Determine the (x, y) coordinate at the center of the cell enclosing the given text.  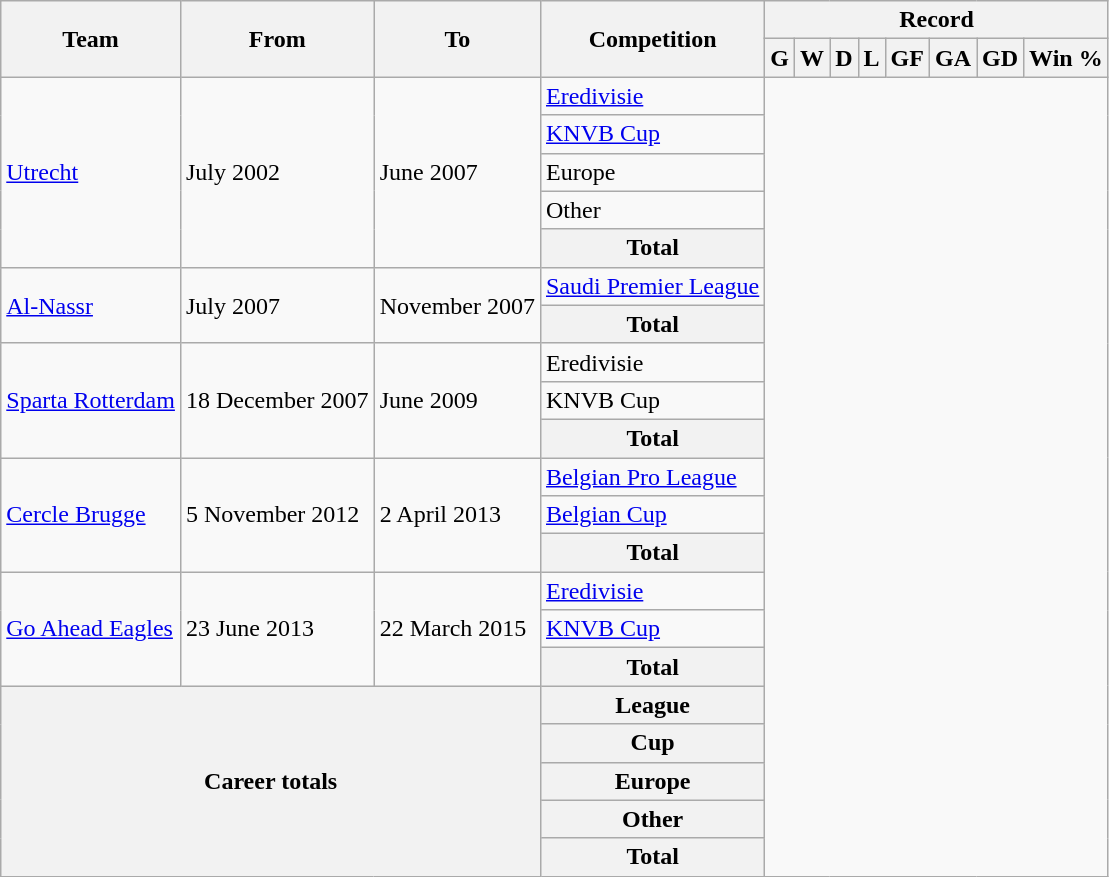
Cercle Brugge (91, 515)
July 2007 (277, 305)
2 April 2013 (457, 515)
Cup (652, 743)
W (812, 58)
5 November 2012 (277, 515)
From (277, 39)
To (457, 39)
23 June 2013 (277, 629)
GF (907, 58)
Al-Nassr (91, 305)
GA (952, 58)
Record (936, 20)
November 2007 (457, 305)
Utrecht (91, 172)
July 2002 (277, 172)
June 2007 (457, 172)
Belgian Pro League (652, 477)
League (652, 705)
Sparta Rotterdam (91, 400)
Career totals (271, 781)
Saudi Premier League (652, 286)
22 March 2015 (457, 629)
Win % (1066, 58)
Team (91, 39)
G (780, 58)
Go Ahead Eagles (91, 629)
Competition (652, 39)
D (844, 58)
GD (1000, 58)
L (872, 58)
June 2009 (457, 400)
18 December 2007 (277, 400)
Belgian Cup (652, 515)
